From the cell containing the given text, extract its center point as (X, Y) coordinate. 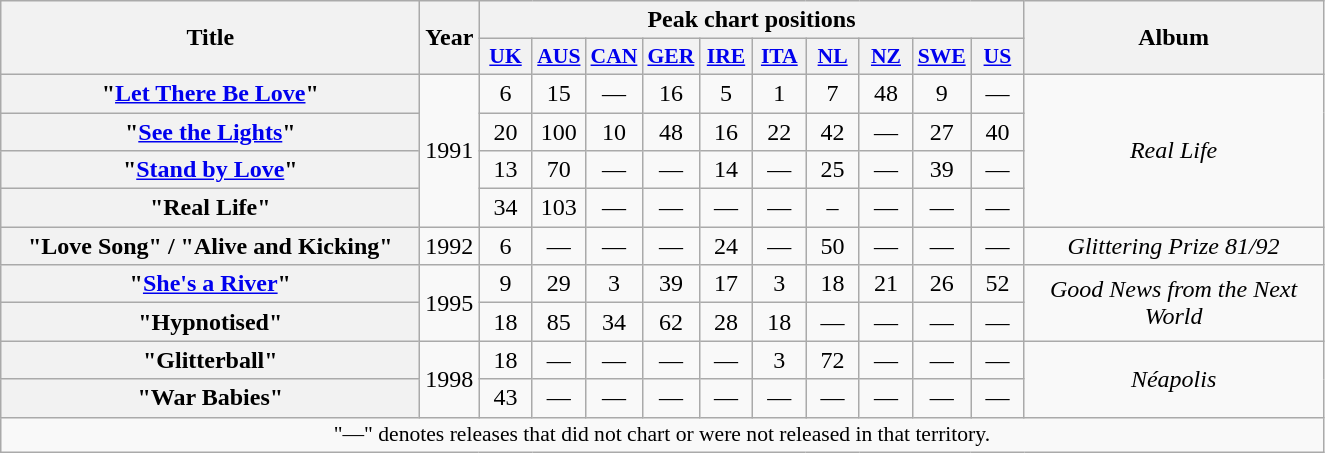
Good News from the Next World (1174, 303)
25 (832, 170)
Year (450, 38)
50 (832, 246)
21 (886, 284)
13 (506, 170)
"Hypnotised" (210, 322)
"See the Lights" (210, 131)
42 (832, 131)
Néapolis (1174, 379)
"Love Song" / "Alive and Kicking" (210, 246)
85 (558, 322)
27 (942, 131)
26 (942, 284)
US (998, 57)
"Stand by Love" (210, 170)
1995 (450, 303)
IRE (726, 57)
Title (210, 38)
ITA (780, 57)
62 (670, 322)
24 (726, 246)
SWE (942, 57)
100 (558, 131)
Album (1174, 38)
Peak chart positions (752, 20)
43 (506, 398)
"She's a River" (210, 284)
52 (998, 284)
UK (506, 57)
NZ (886, 57)
10 (614, 131)
AUS (558, 57)
29 (558, 284)
"Real Life" (210, 208)
7 (832, 93)
22 (780, 131)
1992 (450, 246)
40 (998, 131)
"—" denotes releases that did not chart or were not released in that territory. (662, 435)
Glittering Prize 81/92 (1174, 246)
72 (832, 360)
NL (832, 57)
– (832, 208)
Real Life (1174, 150)
5 (726, 93)
GER (670, 57)
1 (780, 93)
15 (558, 93)
"Glitterball" (210, 360)
1998 (450, 379)
"War Babies" (210, 398)
28 (726, 322)
20 (506, 131)
70 (558, 170)
17 (726, 284)
103 (558, 208)
CAN (614, 57)
1991 (450, 150)
"Let There Be Love" (210, 93)
14 (726, 170)
